Provide the (X, Y) coordinate of the cell's center where the given text is located.  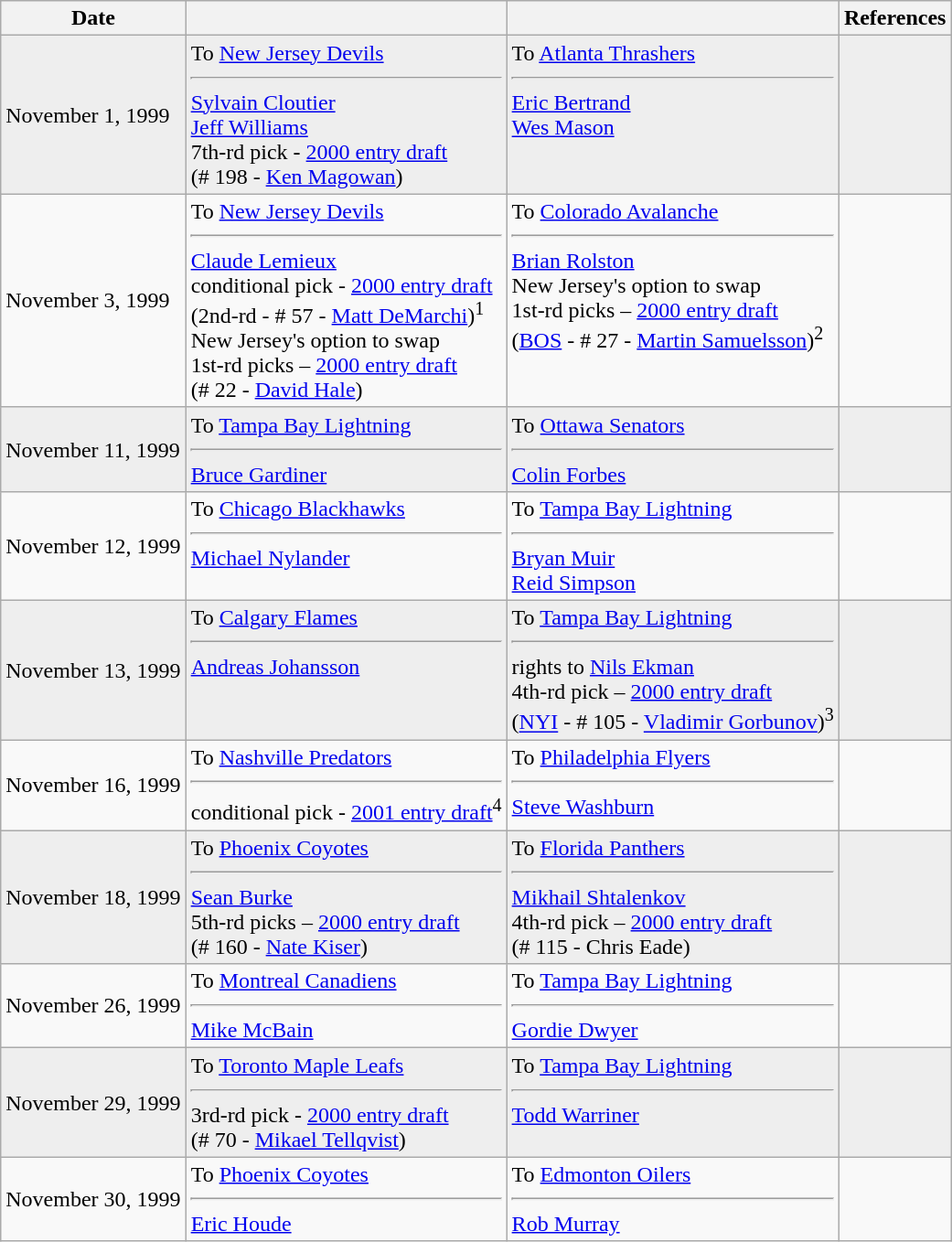
To Colorado AvalancheBrian RolstonNew Jersey's option to swap1st-rd picks – 2000 entry draft (BOS - # 27 - Martin Samuelsson)2 (673, 301)
To Nashville Predatorsconditional pick - 2001 entry draft4 (346, 785)
Date (93, 18)
To Tampa Bay LightningBruce Gardiner (346, 449)
November 30, 1999 (93, 1199)
References (894, 18)
To New Jersey DevilsSylvain CloutierJeff Williams7th-rd pick - 2000 entry draft(# 198 - Ken Magowan) (346, 115)
To Tampa Bay Lightningrights to Nils Ekman4th-rd pick – 2000 entry draft (NYI - # 105 - Vladimir Gorbunov)3 (673, 671)
November 13, 1999 (93, 671)
To Tampa Bay LightningGordie Dwyer (673, 1006)
To Tampa Bay LightningTodd Warriner (673, 1103)
To Phoenix CoyotesEric Houde (346, 1199)
November 16, 1999 (93, 785)
To Philadelphia FlyersSteve Washburn (673, 785)
To Florida PanthersMikhail Shtalenkov4th-rd pick – 2000 entry draft (# 115 - Chris Eade) (673, 897)
To Montreal CanadiensMike McBain (346, 1006)
November 11, 1999 (93, 449)
November 29, 1999 (93, 1103)
November 26, 1999 (93, 1006)
To Atlanta ThrashersEric BertrandWes Mason (673, 115)
November 3, 1999 (93, 301)
To Chicago BlackhawksMichael Nylander (346, 545)
To Ottawa SenatorsColin Forbes (673, 449)
To Phoenix CoyotesSean Burke5th-rd picks – 2000 entry draft (# 160 - Nate Kiser) (346, 897)
To Tampa Bay LightningBryan MuirReid Simpson (673, 545)
November 1, 1999 (93, 115)
November 12, 1999 (93, 545)
To Edmonton OilersRob Murray (673, 1199)
To Toronto Maple Leafs3rd-rd pick - 2000 entry draft(# 70 - Mikael Tellqvist) (346, 1103)
To Calgary FlamesAndreas Johansson (346, 671)
November 18, 1999 (93, 897)
